Locate the cell with the specified text and output its (X, Y) center coordinate. 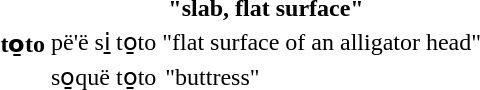
pë'ë si̱ to̱to (103, 42)
